Locate the cell with the specified text and output its [x, y] center coordinate. 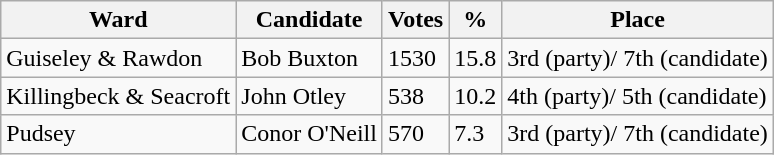
Bob Buxton [310, 58]
Place [638, 20]
538 [415, 96]
Conor O'Neill [310, 134]
% [476, 20]
Pudsey [118, 134]
John Otley [310, 96]
Candidate [310, 20]
10.2 [476, 96]
1530 [415, 58]
7.3 [476, 134]
4th (party)/ 5th (candidate) [638, 96]
570 [415, 134]
Killingbeck & Seacroft [118, 96]
Ward [118, 20]
15.8 [476, 58]
Guiseley & Rawdon [118, 58]
Votes [415, 20]
